Scan for the cell matching the given text and deliver its (X, Y) coordinate at center. 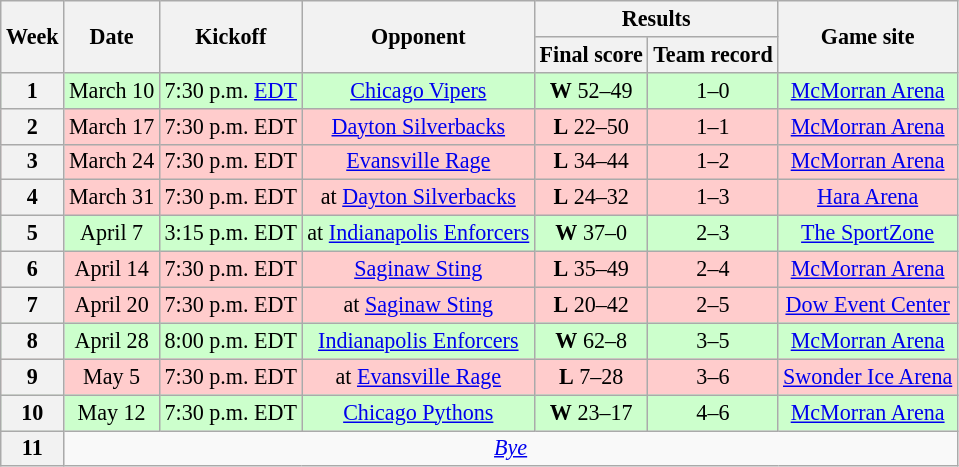
at Evansville Rage (418, 377)
1 (32, 90)
Team record (713, 54)
The SportZone (868, 233)
L 35–49 (591, 269)
Final score (591, 54)
Indianapolis Enforcers (418, 341)
9 (32, 377)
Chicago Pythons (418, 412)
March 24 (112, 162)
April 7 (112, 233)
3 (32, 162)
W 23–17 (591, 412)
Week (32, 36)
April 28 (112, 341)
5 (32, 233)
Evansville Rage (418, 162)
Date (112, 36)
at Dayton Silverbacks (418, 198)
L 7–28 (591, 377)
Saginaw Sting (418, 269)
2 (32, 126)
4–6 (713, 412)
L 24–32 (591, 198)
at Saginaw Sting (418, 305)
3:15 p.m. EDT (230, 233)
May 5 (112, 377)
L 34–44 (591, 162)
Dow Event Center (868, 305)
2–4 (713, 269)
8:00 p.m. EDT (230, 341)
Results (656, 18)
L 22–50 (591, 126)
W 37–0 (591, 233)
3–5 (713, 341)
1–0 (713, 90)
7 (32, 305)
April 14 (112, 269)
Opponent (418, 36)
Kickoff (230, 36)
Dayton Silverbacks (418, 126)
W 62–8 (591, 341)
8 (32, 341)
April 20 (112, 305)
2–5 (713, 305)
March 31 (112, 198)
2–3 (713, 233)
Swonder Ice Arena (868, 377)
Hara Arena (868, 198)
6 (32, 269)
1–1 (713, 126)
L 20–42 (591, 305)
at Indianapolis Enforcers (418, 233)
March 10 (112, 90)
Chicago Vipers (418, 90)
10 (32, 412)
1–3 (713, 198)
11 (32, 448)
March 17 (112, 126)
3–6 (713, 377)
1–2 (713, 162)
Bye (511, 448)
May 12 (112, 412)
W 52–49 (591, 90)
4 (32, 198)
Game site (868, 36)
